Pinpoint the cell where the given text exists, returning its (X, Y) midpoint coordinate. 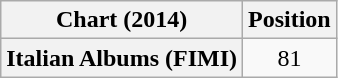
Chart (2014) (122, 20)
Italian Albums (FIMI) (122, 58)
81 (290, 58)
Position (290, 20)
